Provide the (X, Y) coordinate of the cell's center where the given text is located.  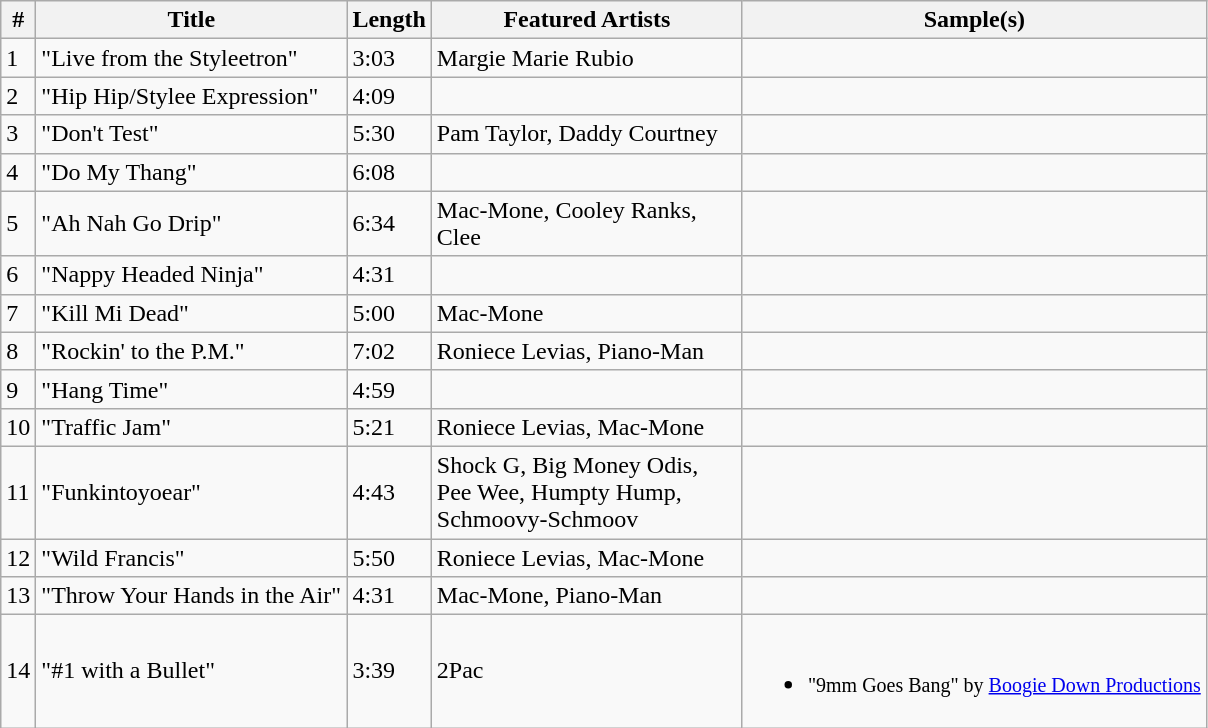
"#1 with a Bullet" (192, 672)
8 (18, 351)
"Nappy Headed Ninja" (192, 275)
"Wild Francis" (192, 557)
3:39 (389, 672)
4:59 (389, 389)
Mac-Mone, Piano-Man (586, 596)
4 (18, 172)
6:34 (389, 224)
Mac-Mone (586, 313)
Shock G, Big Money Odis, Pee Wee, Humpty Hump, Schmoovy-Schmoov (586, 492)
5:21 (389, 427)
"Rockin' to the P.M." (192, 351)
11 (18, 492)
7:02 (389, 351)
"Hang Time" (192, 389)
"Traffic Jam" (192, 427)
3 (18, 134)
"Throw Your Hands in the Air" (192, 596)
7 (18, 313)
"Ah Nah Go Drip" (192, 224)
10 (18, 427)
"Live from the Styleetron" (192, 58)
9 (18, 389)
"Do My Thang" (192, 172)
2Pac (586, 672)
Roniece Levias, Piano-Man (586, 351)
5 (18, 224)
12 (18, 557)
5:30 (389, 134)
"Don't Test" (192, 134)
# (18, 20)
Pam Taylor, Daddy Courtney (586, 134)
"Kill Mi Dead" (192, 313)
6:08 (389, 172)
4:43 (389, 492)
6 (18, 275)
Margie Marie Rubio (586, 58)
"Hip Hip/Stylee Expression" (192, 96)
3:03 (389, 58)
5:50 (389, 557)
Length (389, 20)
2 (18, 96)
Featured Artists (586, 20)
Mac-Mone, Cooley Ranks, Clee (586, 224)
5:00 (389, 313)
13 (18, 596)
4:09 (389, 96)
1 (18, 58)
Sample(s) (974, 20)
"Funkintoyoear" (192, 492)
"9mm Goes Bang" by Boogie Down Productions (974, 672)
14 (18, 672)
Title (192, 20)
